Return the [x, y] coordinate for the center point of the cell that contains the specified text.  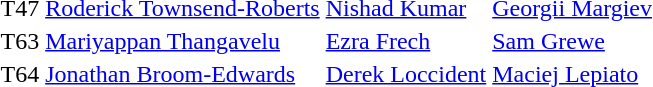
Mariyappan Thangavelu [183, 41]
Ezra Frech [406, 41]
